Output the (x, y) coordinate of the center of the cell containing the given text.  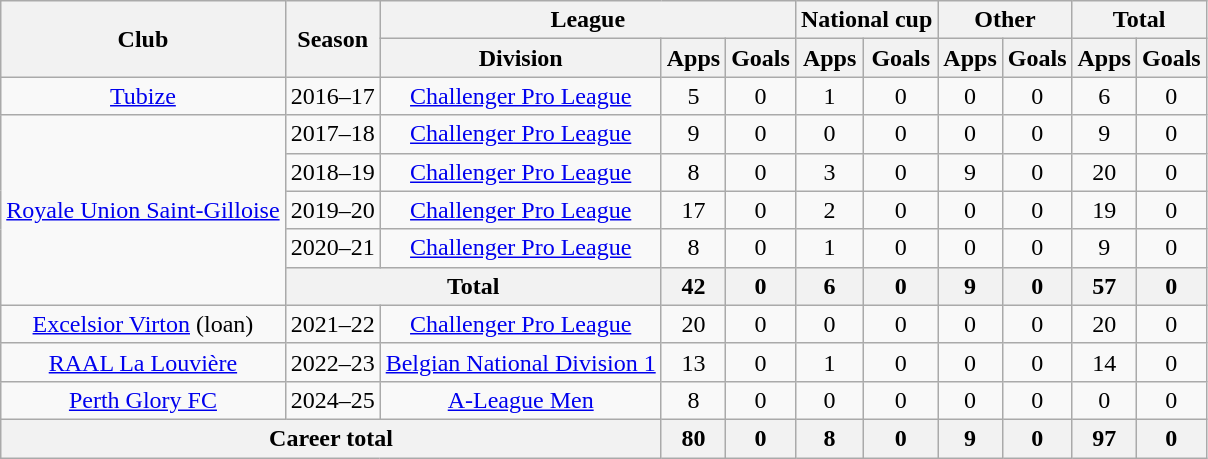
National cup (866, 20)
2016–17 (332, 96)
19 (1104, 210)
2017–18 (332, 134)
2020–21 (332, 248)
2021–22 (332, 324)
17 (693, 210)
Belgian National Division 1 (520, 362)
97 (1104, 438)
Royale Union Saint-Gilloise (143, 210)
Career total (331, 438)
RAAL La Louvière (143, 362)
A-League Men (520, 400)
Perth Glory FC (143, 400)
League (588, 20)
Other (1005, 20)
42 (693, 286)
5 (693, 96)
2022–23 (332, 362)
13 (693, 362)
Excelsior Virton (loan) (143, 324)
Club (143, 39)
14 (1104, 362)
Division (520, 58)
57 (1104, 286)
Season (332, 39)
2019–20 (332, 210)
80 (693, 438)
Tubize (143, 96)
2024–25 (332, 400)
2 (829, 210)
2018–19 (332, 172)
3 (829, 172)
